Provide the [X, Y] coordinate of the cell's center where the given text is located.  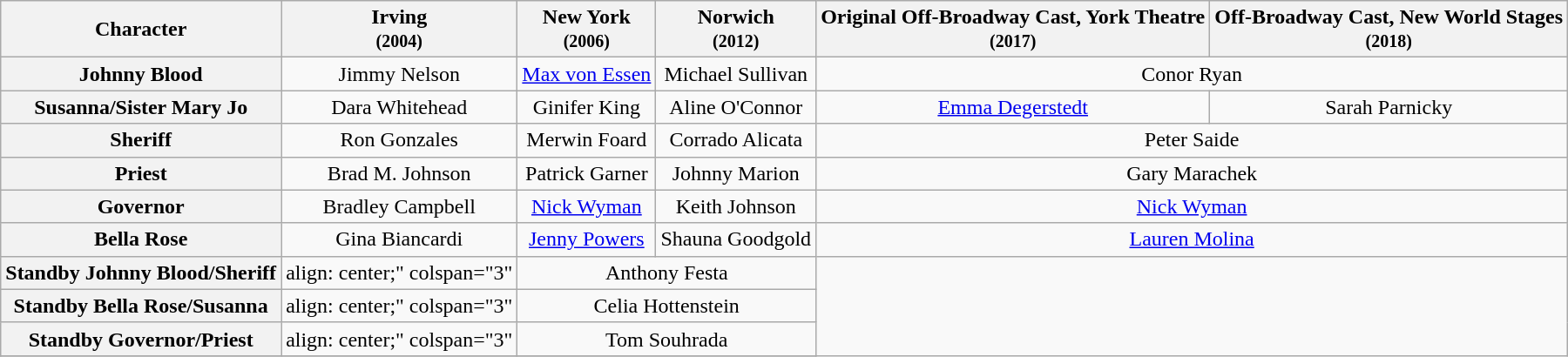
Shauna Goodgold [736, 239]
New York (2006) [587, 30]
Tom Souhrada [667, 339]
Priest [141, 173]
Lauren Molina [1192, 239]
Keith Johnson [736, 206]
Max von Essen [587, 74]
Original Off-Broadway Cast, York Theatre (2017) [1013, 30]
Susanna/Sister Mary Jo [141, 107]
Jimmy Nelson [399, 74]
Sarah Parnicky [1389, 107]
Bella Rose [141, 239]
Merwin Foard [587, 140]
Brad M. Johnson [399, 173]
Norwich (2012) [736, 30]
Anthony Festa [667, 273]
Ginifer King [587, 107]
Emma Degerstedt [1013, 107]
Character [141, 30]
Dara Whitehead [399, 107]
Aline O'Connor [736, 107]
Corrado Alicata [736, 140]
Standby Governor/Priest [141, 339]
Sheriff [141, 140]
Peter Saide [1192, 140]
Jenny Powers [587, 239]
Governor [141, 206]
Standby Bella Rose/Susanna [141, 306]
Celia Hottenstein [667, 306]
Johnny Marion [736, 173]
Patrick Garner [587, 173]
Off-Broadway Cast, New World Stages (2018) [1389, 30]
Conor Ryan [1192, 74]
Bradley Campbell [399, 206]
Gina Biancardi [399, 239]
Gary Marachek [1192, 173]
Irving(2004) [399, 30]
Johnny Blood [141, 74]
Standby Johnny Blood/Sheriff [141, 273]
Michael Sullivan [736, 74]
Ron Gonzales [399, 140]
